Search for the cell housing the specified text and yield its (x, y) center coordinate. 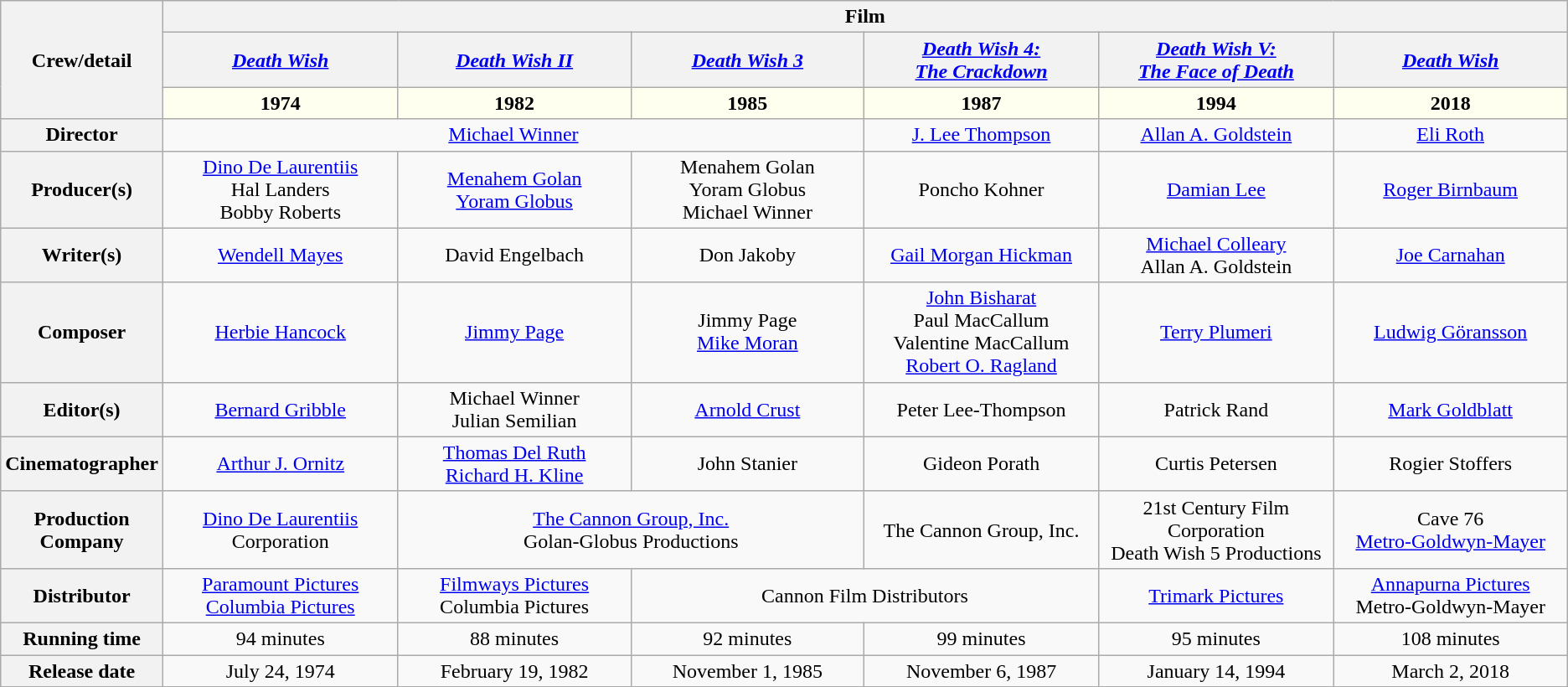
David Engelbach (514, 255)
21st Century Film Corporation Death Wish 5 Productions (1216, 529)
Gail Morgan Hickman (981, 255)
Herbie Hancock (280, 332)
January 14, 1994 (1216, 671)
Running time (82, 638)
The Cannon Group, Inc. (981, 529)
1974 (280, 103)
Distributor (82, 595)
Trimark Pictures (1216, 595)
Dino De Laurentiis Corporation (280, 529)
Cannon Film Distributors (864, 595)
99 minutes (981, 638)
1982 (514, 103)
The Cannon Group, Inc. Golan-Globus Productions (631, 529)
Michael Winner Julian Semilian (514, 409)
Jimmy Page Mike Moran (747, 332)
Don Jakoby (747, 255)
Production Company (82, 529)
Bernard Gribble (280, 409)
Roger Birnbaum (1451, 189)
Mark Goldblatt (1451, 409)
Film (864, 17)
95 minutes (1216, 638)
Death Wish V: The Face of Death (1216, 60)
Wendell Mayes (280, 255)
1994 (1216, 103)
Editor(s) (82, 409)
Peter Lee-Thompson (981, 409)
Curtis Petersen (1216, 464)
John Stanier (747, 464)
Arthur J. Ornitz (280, 464)
Ludwig Göransson (1451, 332)
1987 (981, 103)
Director (82, 135)
Annapurna Pictures Metro-Goldwyn-Mayer (1451, 595)
Arnold Crust (747, 409)
March 2, 2018 (1451, 671)
88 minutes (514, 638)
Cave 76 Metro-Goldwyn-Mayer (1451, 529)
2018 (1451, 103)
November 6, 1987 (981, 671)
Terry Plumeri (1216, 332)
Filmways Pictures Columbia Pictures (514, 595)
Gideon Porath (981, 464)
Damian Lee (1216, 189)
Michael Colleary Allan A. Goldstein (1216, 255)
Death Wish 4: The Crackdown (981, 60)
Composer (82, 332)
Jimmy Page (514, 332)
Patrick Rand (1216, 409)
Joe Carnahan (1451, 255)
Death Wish II (514, 60)
Crew/detail (82, 60)
Thomas Del Ruth Richard H. Kline (514, 464)
Death Wish 3 (747, 60)
94 minutes (280, 638)
Menahem Golan Yoram Globus Michael Winner (747, 189)
November 1, 1985 (747, 671)
February 19, 1982 (514, 671)
Allan A. Goldstein (1216, 135)
Release date (82, 671)
July 24, 1974 (280, 671)
Cinematographer (82, 464)
Rogier Stoffers (1451, 464)
Menahem Golan Yoram Globus (514, 189)
John Bisharat Paul MacCallum Valentine MacCallum Robert O. Ragland (981, 332)
J. Lee Thompson (981, 135)
Producer(s) (82, 189)
Writer(s) (82, 255)
Dino De LaurentiisHal Landers Bobby Roberts (280, 189)
108 minutes (1451, 638)
Eli Roth (1451, 135)
Poncho Kohner (981, 189)
Michael Winner (513, 135)
Paramount Pictures Columbia Pictures (280, 595)
92 minutes (747, 638)
1985 (747, 103)
